Capture the cell that displays the provided text and extract its (x, y) central coordinate. 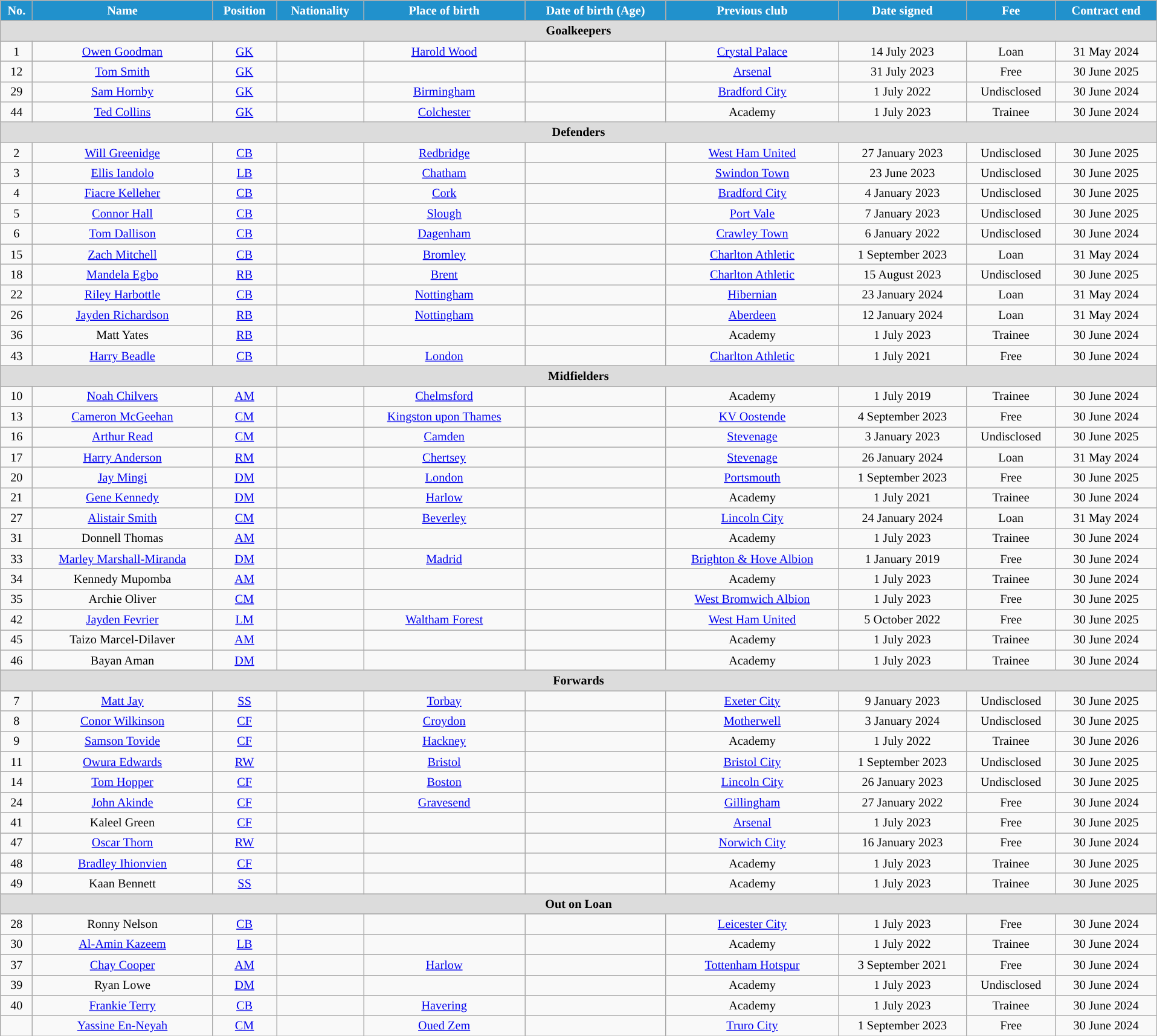
37 (17, 965)
Goalkeepers (579, 31)
Bromley (445, 254)
Connor Hall (122, 213)
Fee (1011, 10)
24 January 2024 (903, 518)
Jay Mingi (122, 477)
Portsmouth (752, 477)
43 (17, 356)
7 January 2023 (903, 213)
Donnell Thomas (122, 538)
Conor Wilkinson (122, 721)
Will Greenidge (122, 153)
Leicester City (752, 924)
Marley Marshall-Miranda (122, 559)
4 September 2023 (903, 416)
31 (17, 538)
Alistair Smith (122, 518)
Brighton & Hove Albion (752, 559)
48 (17, 863)
45 (17, 640)
40 (17, 1005)
Defenders (579, 132)
Havering (445, 1005)
Out on Loan (579, 904)
Cork (445, 193)
30 June 2026 (1106, 741)
Forwards (579, 680)
Kaan Bennett (122, 883)
Colchester (445, 112)
Boston (445, 782)
Bristol (445, 762)
26 (17, 315)
35 (17, 599)
7 (17, 701)
33 (17, 559)
Archie Oliver (122, 599)
Owura Edwards (122, 762)
42 (17, 620)
Harold Wood (445, 51)
Waltham Forest (445, 620)
Aberdeen (752, 315)
Place of birth (445, 10)
13 (17, 416)
Motherwell (752, 721)
Crystal Palace (752, 51)
Jayden Fevrier (122, 620)
Samson Tovide (122, 741)
Harry Anderson (122, 457)
Previous club (752, 10)
28 (17, 924)
LM (244, 620)
27 January 2022 (903, 802)
Bayan Aman (122, 660)
John Akinde (122, 802)
KV Oostende (752, 416)
Date signed (903, 10)
4 January 2023 (903, 193)
39 (17, 985)
Taizo Marcel-Dilaver (122, 640)
8 (17, 721)
15 August 2023 (903, 274)
Exeter City (752, 701)
27 January 2023 (903, 153)
Beverley (445, 518)
Oscar Thorn (122, 843)
Frankie Terry (122, 1005)
Kaleel Green (122, 823)
Brent (445, 274)
12 (17, 71)
9 January 2023 (903, 701)
Gene Kennedy (122, 498)
Hackney (445, 741)
Fiacre Kelleher (122, 193)
Mandela Egbo (122, 274)
Tom Dallison (122, 234)
Name (122, 10)
Torbay (445, 701)
Kennedy Mupomba (122, 579)
Crawley Town (752, 234)
Bristol City (752, 762)
Contract end (1106, 10)
Ellis Iandolo (122, 173)
46 (17, 660)
14 July 2023 (903, 51)
Gillingham (752, 802)
West Bromwich Albion (752, 599)
36 (17, 335)
12 January 2024 (903, 315)
11 (17, 762)
Ted Collins (122, 112)
Yassine En-Neyah (122, 1026)
Port Vale (752, 213)
Midfielders (579, 376)
Harry Beadle (122, 356)
Nationality (320, 10)
Birmingham (445, 92)
1 January 2019 (903, 559)
Hibernian (752, 295)
20 (17, 477)
9 (17, 741)
1 (17, 51)
Noah Chilvers (122, 396)
3 January 2024 (903, 721)
Madrid (445, 559)
Redbridge (445, 153)
29 (17, 92)
4 (17, 193)
16 January 2023 (903, 843)
Slough (445, 213)
Tottenham Hotspur (752, 965)
16 (17, 437)
Matt Yates (122, 335)
47 (17, 843)
23 June 2023 (903, 173)
5 (17, 213)
10 (17, 396)
14 (17, 782)
31 July 2023 (903, 71)
Tom Hopper (122, 782)
No. (17, 10)
6 January 2022 (903, 234)
Swindon Town (752, 173)
2 (17, 153)
RM (244, 457)
Owen Goodman (122, 51)
15 (17, 254)
3 (17, 173)
Bradley Ihionvien (122, 863)
27 (17, 518)
6 (17, 234)
Croydon (445, 721)
Kingston upon Thames (445, 416)
Chertsey (445, 457)
Position (244, 10)
Cameron McGeehan (122, 416)
Tom Smith (122, 71)
Date of birth (Age) (596, 10)
18 (17, 274)
Chelmsford (445, 396)
Chatham (445, 173)
Dagenham (445, 234)
44 (17, 112)
3 September 2021 (903, 965)
49 (17, 883)
Norwich City (752, 843)
Riley Harbottle (122, 295)
26 January 2024 (903, 457)
Al-Amin Kazeem (122, 944)
26 January 2023 (903, 782)
3 January 2023 (903, 437)
Chay Cooper (122, 965)
24 (17, 802)
41 (17, 823)
Gravesend (445, 802)
Ryan Lowe (122, 985)
Sam Hornby (122, 92)
Jayden Richardson (122, 315)
5 October 2022 (903, 620)
34 (17, 579)
21 (17, 498)
Arthur Read (122, 437)
Truro City (752, 1026)
30 (17, 944)
23 January 2024 (903, 295)
Camden (445, 437)
1 July 2019 (903, 396)
Oued Zem (445, 1026)
Ronny Nelson (122, 924)
22 (17, 295)
Matt Jay (122, 701)
Zach Mitchell (122, 254)
17 (17, 457)
